For the text-containing cell, return its midpoint in (x, y) coordinate format. 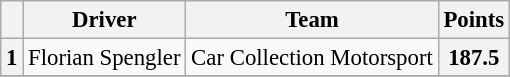
Car Collection Motorsport (312, 58)
Driver (104, 20)
187.5 (474, 58)
1 (12, 58)
Points (474, 20)
Team (312, 20)
Florian Spengler (104, 58)
